Find where the given text appears and provide that cell's center as [x, y] coordinate. 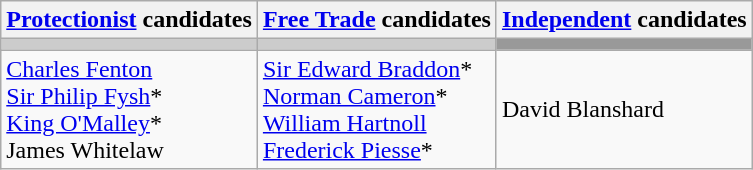
Sir Edward Braddon*Norman Cameron*William HartnollFrederick Piesse* [376, 110]
Free Trade candidates [376, 20]
Independent candidates [624, 20]
David Blanshard [624, 110]
Protectionist candidates [130, 20]
Charles FentonSir Philip Fysh*King O'Malley*James Whitelaw [130, 110]
